Return the (x, y) coordinate for the center point of the cell that contains the specified text.  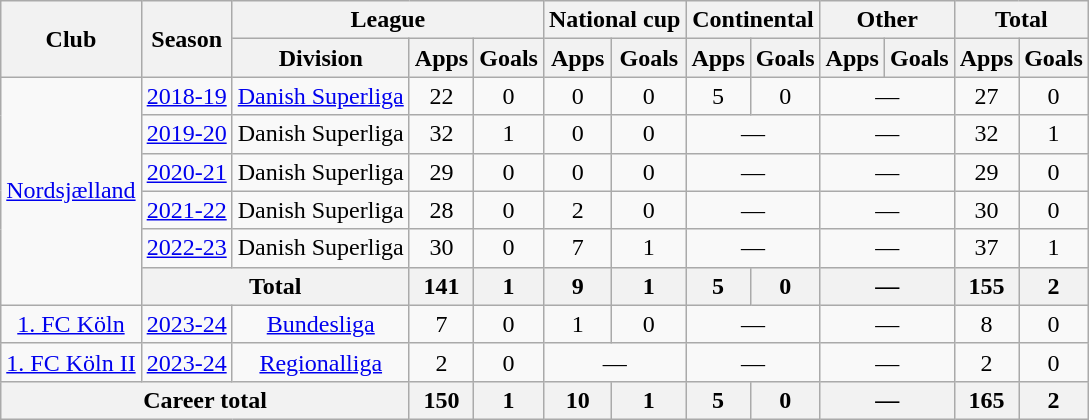
2019-20 (186, 134)
Bundesliga (320, 324)
League (388, 20)
Division (320, 58)
10 (577, 400)
141 (441, 286)
165 (986, 400)
Season (186, 39)
27 (986, 96)
Nordsjælland (71, 191)
Other (887, 20)
150 (441, 400)
8 (986, 324)
28 (441, 210)
Regionalliga (320, 362)
2018-19 (186, 96)
National cup (614, 20)
22 (441, 96)
9 (577, 286)
Continental (753, 20)
1. FC Köln II (71, 362)
Club (71, 39)
155 (986, 286)
37 (986, 248)
2022-23 (186, 248)
Career total (206, 400)
2021-22 (186, 210)
1. FC Köln (71, 324)
2020-21 (186, 172)
